Detect which cell encompasses the target text, then output its [x, y] center coordinate. 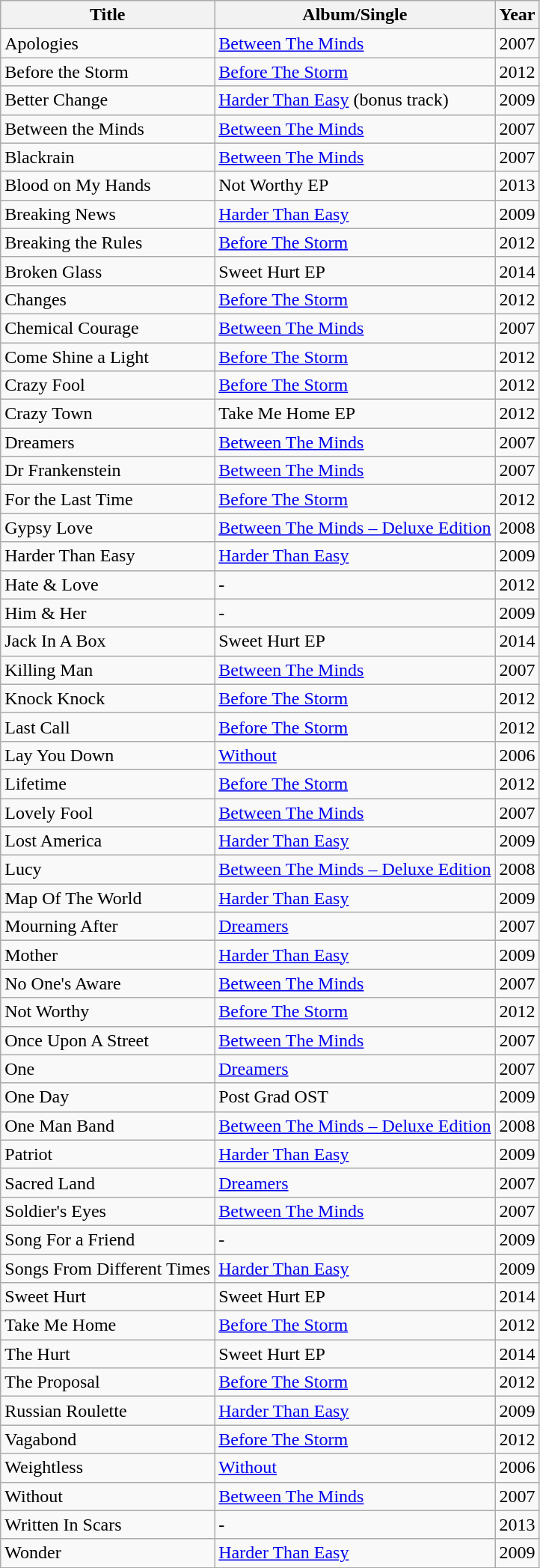
Lifetime [108, 784]
Post Grad OST [355, 1097]
The Hurt [108, 1354]
Lay You Down [108, 755]
Harder Than Easy (bonus track) [355, 100]
Between the Minds [108, 129]
Patriot [108, 1154]
Vagabond [108, 1439]
Once Upon A Street [108, 1040]
Soldier's Eyes [108, 1211]
Before the Storm [108, 72]
Chemical Courage [108, 328]
Crazy Town [108, 414]
Jack In A Box [108, 641]
One [108, 1069]
Lost America [108, 841]
No One's Aware [108, 983]
Broken Glass [108, 271]
Weightless [108, 1468]
Not Worthy EP [355, 186]
Knock Knock [108, 698]
Title [108, 15]
Breaking News [108, 214]
Breaking the Rules [108, 242]
Hate & Love [108, 585]
Take Me Home EP [355, 414]
Sacred Land [108, 1183]
Wonder [108, 1553]
Him & Her [108, 613]
Songs From Different Times [108, 1269]
Lucy [108, 870]
Written In Scars [108, 1525]
Year [518, 15]
Blood on My Hands [108, 186]
Crazy Fool [108, 385]
Gypsy Love [108, 528]
Not Worthy [108, 1012]
Apologies [108, 43]
Sweet Hurt [108, 1297]
Dr Frankenstein [108, 471]
For the Last Time [108, 499]
Better Change [108, 100]
Map Of The World [108, 898]
Mourning After [108, 927]
One Day [108, 1097]
Come Shine a Light [108, 357]
Song For a Friend [108, 1239]
Changes [108, 299]
One Man Band [108, 1126]
Blackrain [108, 157]
Russian Roulette [108, 1411]
Killing Man [108, 670]
Mother [108, 955]
Take Me Home [108, 1326]
Lovely Fool [108, 812]
The Proposal [108, 1382]
Album/Single [355, 15]
Last Call [108, 727]
